Return the [x, y] coordinate for the center point of the cell that contains the specified text.  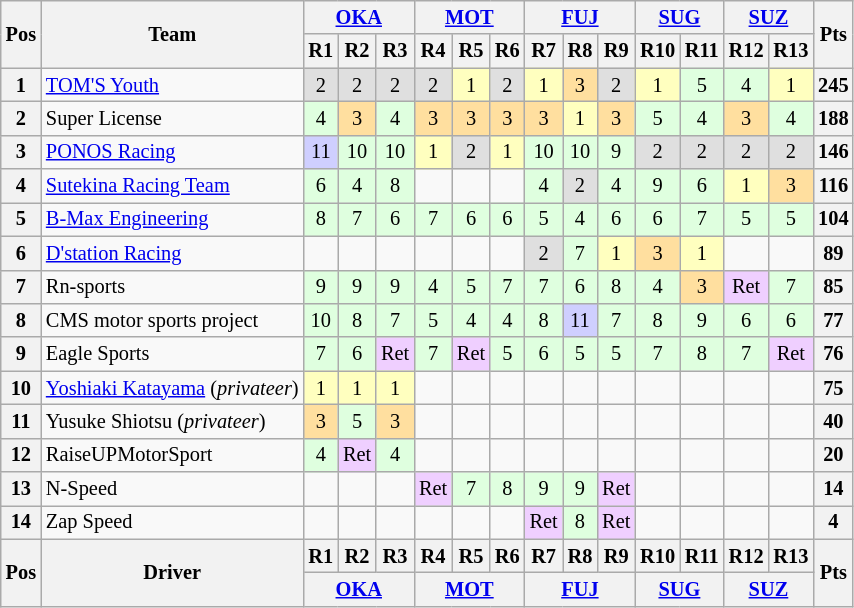
D'station Racing [172, 253]
146 [833, 152]
89 [833, 253]
188 [833, 118]
RaiseUPMotorSport [172, 455]
TOM'S Youth [172, 85]
77 [833, 320]
104 [833, 219]
116 [833, 186]
Yoshiaki Katayama (privateer) [172, 388]
Super License [172, 118]
N-Speed [172, 489]
20 [833, 455]
PONOS Racing [172, 152]
Sutekina Racing Team [172, 186]
Yusuke Shiotsu (privateer) [172, 421]
Eagle Sports [172, 354]
40 [833, 421]
B-Max Engineering [172, 219]
85 [833, 287]
75 [833, 388]
Driver [172, 572]
Team [172, 34]
Zap Speed [172, 522]
76 [833, 354]
Rn-sports [172, 287]
13 [21, 489]
245 [833, 85]
12 [21, 455]
CMS motor sports project [172, 320]
